Return [X, Y] of the center of cell containing provided text 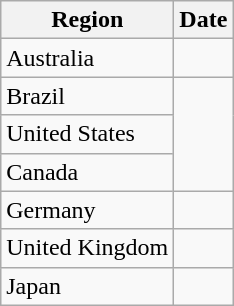
Brazil [88, 96]
United States [88, 134]
Date [204, 20]
Region [88, 20]
Germany [88, 210]
Australia [88, 58]
United Kingdom [88, 248]
Canada [88, 172]
Japan [88, 286]
